Provide the (X, Y) coordinate of the cell's center where the given text is located.  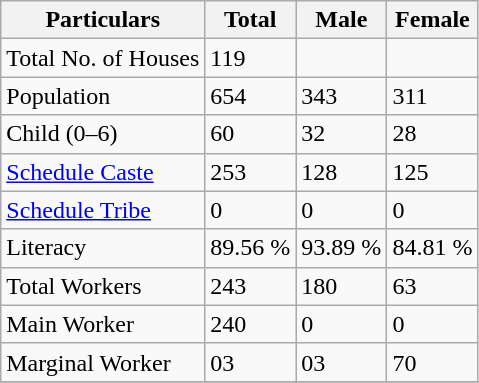
60 (250, 134)
Male (342, 20)
180 (342, 286)
63 (432, 286)
Main Worker (103, 324)
253 (250, 172)
32 (342, 134)
654 (250, 96)
Total No. of Houses (103, 58)
28 (432, 134)
311 (432, 96)
70 (432, 362)
Marginal Worker (103, 362)
Particulars (103, 20)
Total Workers (103, 286)
Child (0–6) (103, 134)
343 (342, 96)
128 (342, 172)
Literacy (103, 248)
84.81 % (432, 248)
Female (432, 20)
Total (250, 20)
Schedule Tribe (103, 210)
93.89 % (342, 248)
119 (250, 58)
243 (250, 286)
125 (432, 172)
Schedule Caste (103, 172)
240 (250, 324)
89.56 % (250, 248)
Population (103, 96)
